Determine the [X, Y] coordinate at the center of the cell enclosing the given text.  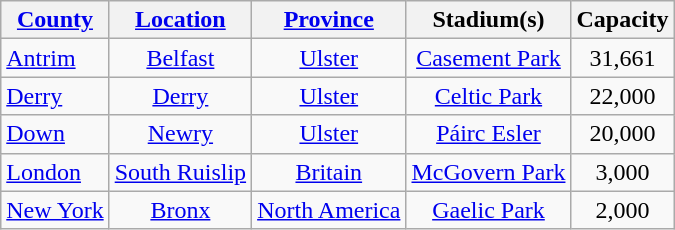
Stadium(s) [488, 20]
Antrim [55, 58]
Newry [180, 134]
Britain [329, 172]
20,000 [622, 134]
South Ruislip [180, 172]
Province [329, 20]
London [55, 172]
North America [329, 210]
2,000 [622, 210]
Casement Park [488, 58]
County [55, 20]
Bronx [180, 210]
McGovern Park [488, 172]
3,000 [622, 172]
31,661 [622, 58]
22,000 [622, 96]
Gaelic Park [488, 210]
Capacity [622, 20]
Páirc Esler [488, 134]
Celtic Park [488, 96]
Belfast [180, 58]
Location [180, 20]
Down [55, 134]
New York [55, 210]
